For the text-containing cell, return its midpoint in (X, Y) coordinate format. 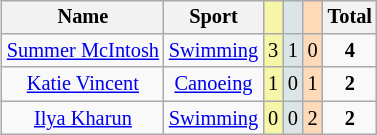
4 (350, 51)
Summer McIntosh (83, 51)
Name (83, 17)
Ilya Kharun (83, 118)
3 (273, 51)
Katie Vincent (83, 84)
Total (350, 17)
Sport (214, 17)
Canoeing (214, 84)
